Return [X, Y] of the center of cell containing provided text 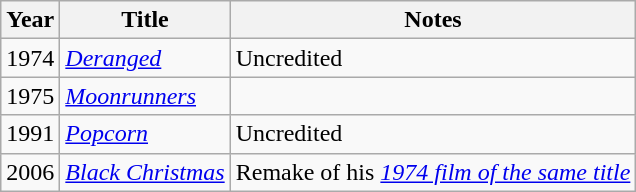
Notes [433, 20]
1975 [30, 96]
1991 [30, 134]
Moonrunners [145, 96]
Deranged [145, 58]
Black Christmas [145, 172]
Title [145, 20]
Popcorn [145, 134]
2006 [30, 172]
Year [30, 20]
Remake of his 1974 film of the same title [433, 172]
1974 [30, 58]
